Pinpoint the cell where the given text exists, returning its (x, y) midpoint coordinate. 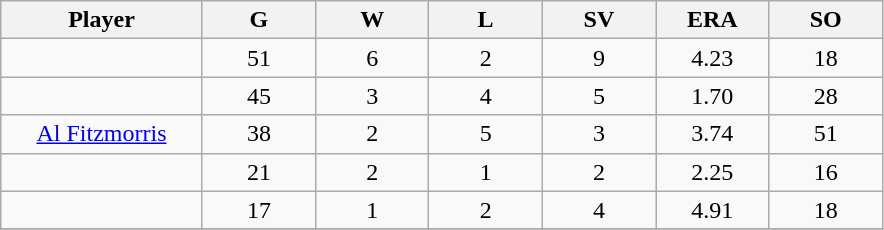
9 (598, 58)
17 (258, 210)
G (258, 20)
21 (258, 172)
45 (258, 96)
4.23 (712, 58)
Al Fitzmorris (102, 134)
38 (258, 134)
3.74 (712, 134)
1.70 (712, 96)
28 (826, 96)
4.91 (712, 210)
16 (826, 172)
2.25 (712, 172)
Player (102, 20)
SV (598, 20)
SO (826, 20)
W (372, 20)
ERA (712, 20)
6 (372, 58)
L (486, 20)
